Pinpoint the cell where the given text exists, returning its (x, y) midpoint coordinate. 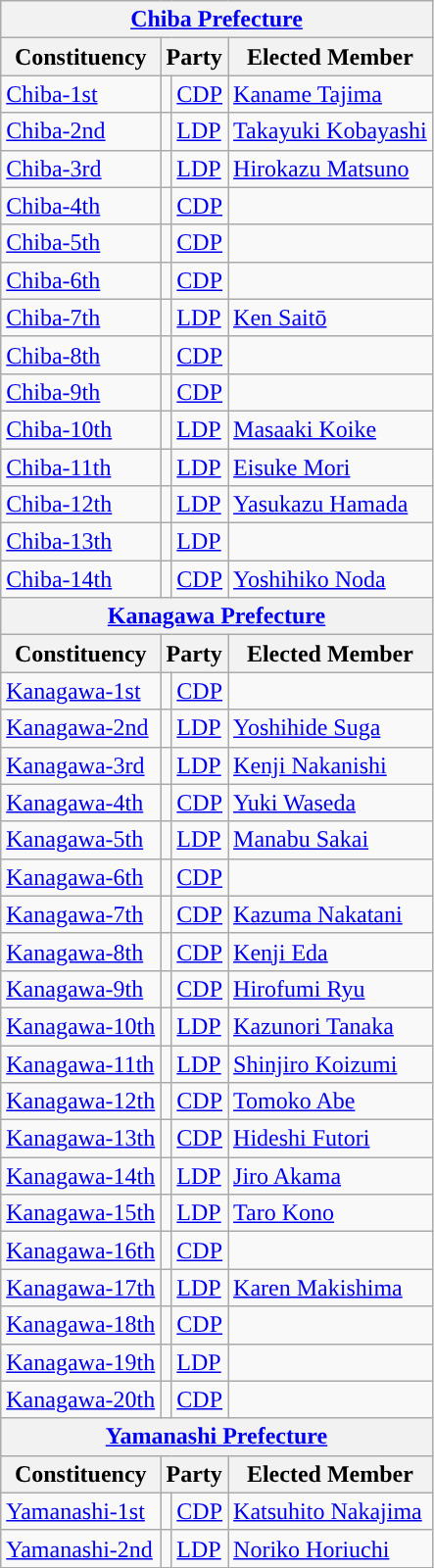
Kanagawa-5th (80, 840)
Shinjiro Koizumi (331, 1063)
Hirofumi Ryu (331, 989)
Kanagawa-7th (80, 914)
Takayuki Kobayashi (331, 131)
Kanagawa Prefecture (217, 616)
Chiba-7th (80, 318)
Kazuma Nakatani (331, 914)
Chiba-8th (80, 355)
Chiba-13th (80, 542)
Chiba-5th (80, 243)
Yamanashi-2nd (80, 1548)
Kanagawa-9th (80, 989)
Chiba-11th (80, 467)
Kanagawa-10th (80, 1026)
Kenji Eda (331, 952)
Yamanashi-1st (80, 1511)
Taro Kono (331, 1213)
Chiba Prefecture (217, 20)
Kanagawa-18th (80, 1325)
Kaname Tajima (331, 94)
Katsuhito Nakajima (331, 1511)
Hideshi Futori (331, 1139)
Chiba-2nd (80, 131)
Kanagawa-3rd (80, 765)
Kazunori Tanaka (331, 1026)
Yamanashi Prefecture (217, 1437)
Yoshihide Suga (331, 728)
Kanagawa-12th (80, 1102)
Chiba-6th (80, 280)
Eisuke Mori (331, 467)
Kanagawa-2nd (80, 728)
Kanagawa-14th (80, 1176)
Chiba-10th (80, 429)
Kanagawa-8th (80, 952)
Kanagawa-15th (80, 1213)
Kanagawa-20th (80, 1399)
Masaaki Koike (331, 429)
Chiba-1st (80, 94)
Chiba-3rd (80, 169)
Karen Makishima (331, 1288)
Kenji Nakanishi (331, 765)
Kanagawa-6th (80, 877)
Kanagawa-17th (80, 1288)
Chiba-14th (80, 579)
Yoshihiko Noda (331, 579)
Kanagawa-13th (80, 1139)
Tomoko Abe (331, 1102)
Kanagawa-16th (80, 1250)
Kanagawa-11th (80, 1063)
Chiba-9th (80, 392)
Hirokazu Matsuno (331, 169)
Chiba-4th (80, 206)
Yasukazu Hamada (331, 505)
Kanagawa-19th (80, 1362)
Chiba-12th (80, 505)
Kanagawa-1st (80, 691)
Jiro Akama (331, 1176)
Yuki Waseda (331, 803)
Kanagawa-4th (80, 803)
Ken Saitō (331, 318)
Noriko Horiuchi (331, 1548)
Manabu Sakai (331, 840)
